Return (x, y) of the center of cell containing provided text 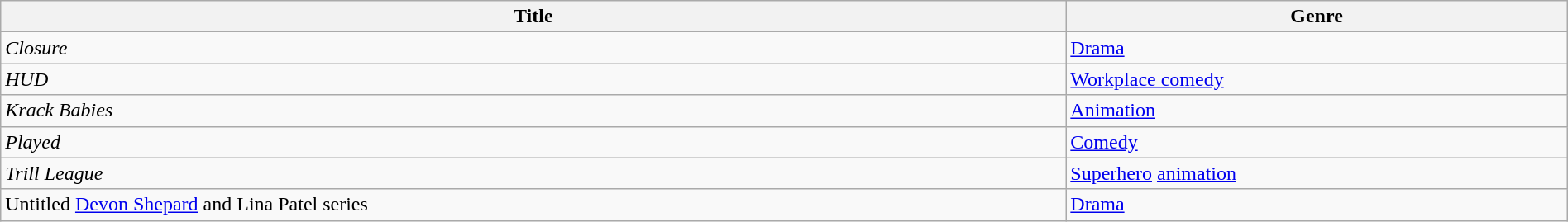
Title (533, 17)
Trill League (533, 173)
Genre (1317, 17)
Comedy (1317, 142)
Krack Babies (533, 111)
Closure (533, 48)
Played (533, 142)
Superhero animation (1317, 173)
Workplace comedy (1317, 79)
Untitled Devon Shepard and Lina Patel series (533, 205)
Animation (1317, 111)
HUD (533, 79)
